Output the (X, Y) coordinate of the center of the cell containing the given text.  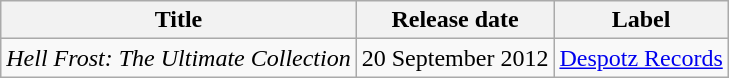
Title (178, 20)
20 September 2012 (455, 58)
Hell Frost: The Ultimate Collection (178, 58)
Despotz Records (641, 58)
Release date (455, 20)
Label (641, 20)
